Search for the cell housing the specified text and yield its [X, Y] center coordinate. 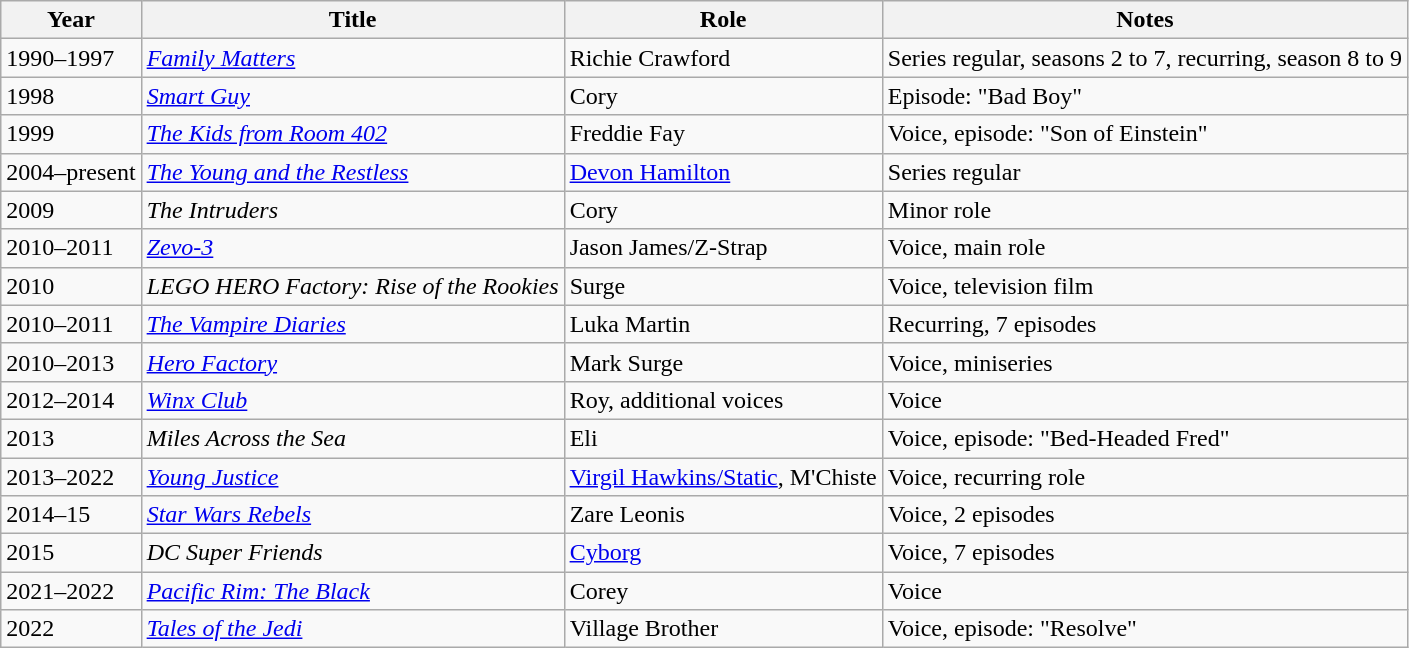
2015 [71, 553]
Devon Hamilton [723, 172]
Notes [1144, 20]
1990–1997 [71, 58]
Smart Guy [352, 96]
2010–2013 [71, 362]
Role [723, 20]
Surge [723, 286]
Winx Club [352, 400]
The Young and the Restless [352, 172]
The Kids from Room 402 [352, 134]
Zevo-3 [352, 248]
Title [352, 20]
Hero Factory [352, 362]
Voice, television film [1144, 286]
Voice, episode: "Resolve" [1144, 629]
Freddie Fay [723, 134]
LEGO HERO Factory: Rise of the Rookies [352, 286]
2021–2022 [71, 591]
Voice, main role [1144, 248]
Luka Martin [723, 324]
Richie Crawford [723, 58]
Series regular, seasons 2 to 7, recurring, season 8 to 9 [1144, 58]
The Intruders [352, 210]
2013–2022 [71, 477]
Village Brother [723, 629]
Voice, episode: "Bed-Headed Fred" [1144, 438]
Roy, additional voices [723, 400]
2013 [71, 438]
1998 [71, 96]
DC Super Friends [352, 553]
2012–2014 [71, 400]
2010 [71, 286]
Family Matters [352, 58]
Miles Across the Sea [352, 438]
Corey [723, 591]
Voice, 2 episodes [1144, 515]
Year [71, 20]
Voice, miniseries [1144, 362]
Voice, recurring role [1144, 477]
Star Wars Rebels [352, 515]
Voice, episode: "Son of Einstein" [1144, 134]
Recurring, 7 episodes [1144, 324]
Zare Leonis [723, 515]
2014–15 [71, 515]
Pacific Rim: The Black [352, 591]
1999 [71, 134]
Young Justice [352, 477]
2004–present [71, 172]
The Vampire Diaries [352, 324]
Virgil Hawkins/Static, M'Chiste [723, 477]
Series regular [1144, 172]
Voice, 7 episodes [1144, 553]
Jason James/Z-Strap [723, 248]
2009 [71, 210]
Eli [723, 438]
Mark Surge [723, 362]
Cyborg [723, 553]
2022 [71, 629]
Minor role [1144, 210]
Tales of the Jedi [352, 629]
Episode: "Bad Boy" [1144, 96]
